Return [X, Y] of the center of cell containing provided text 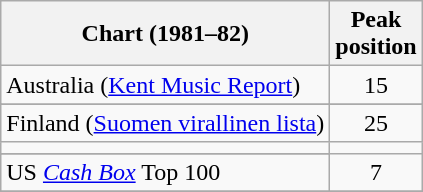
Chart (1981–82) [166, 34]
25 [376, 123]
Finland (Suomen virallinen lista) [166, 123]
7 [376, 172]
Australia (Kent Music Report) [166, 85]
15 [376, 85]
Peakposition [376, 34]
US Cash Box Top 100 [166, 172]
